Pinpoint the cell where the given text exists, returning its [X, Y] midpoint coordinate. 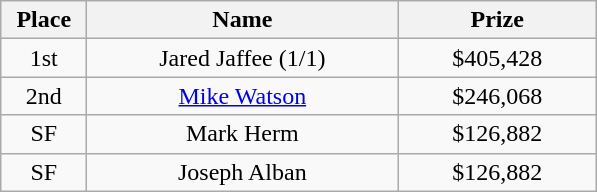
Jared Jaffee (1/1) [242, 58]
Prize [498, 20]
Mark Herm [242, 134]
1st [44, 58]
Name [242, 20]
Joseph Alban [242, 172]
Place [44, 20]
$246,068 [498, 96]
$405,428 [498, 58]
Mike Watson [242, 96]
2nd [44, 96]
